Scan for the cell matching the given text and deliver its [X, Y] coordinate at center. 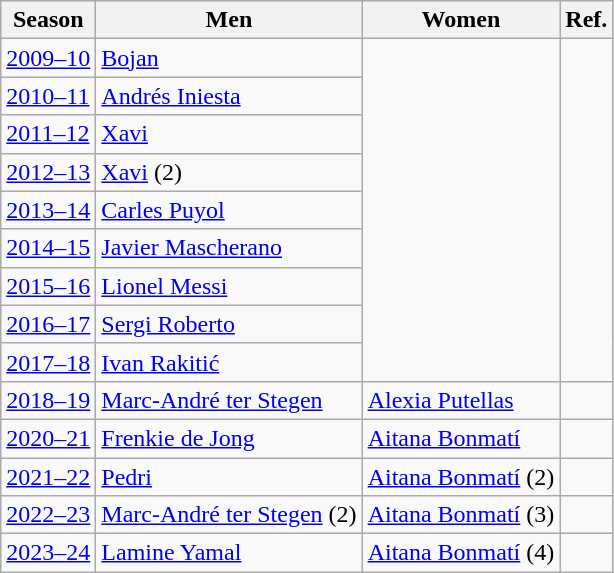
Aitana Bonmatí (4) [461, 553]
Lamine Yamal [229, 553]
Aitana Bonmatí (2) [461, 477]
2015–16 [48, 286]
Ivan Rakitić [229, 362]
2014–15 [48, 248]
Javier Mascherano [229, 248]
Carles Puyol [229, 210]
Alexia Putellas [461, 400]
2022–23 [48, 515]
2020–21 [48, 438]
Sergi Roberto [229, 324]
2011–12 [48, 134]
Aitana Bonmatí (3) [461, 515]
Xavi [229, 134]
Season [48, 20]
2013–14 [48, 210]
2017–18 [48, 362]
Xavi (2) [229, 172]
2023–24 [48, 553]
Frenkie de Jong [229, 438]
2016–17 [48, 324]
2012–13 [48, 172]
Aitana Bonmatí [461, 438]
Pedri [229, 477]
2018–19 [48, 400]
Marc-André ter Stegen [229, 400]
2010–11 [48, 96]
Men [229, 20]
2009–10 [48, 58]
Ref. [586, 20]
Lionel Messi [229, 286]
Bojan [229, 58]
Women [461, 20]
2021–22 [48, 477]
Marc-André ter Stegen (2) [229, 515]
Andrés Iniesta [229, 96]
